Return [x, y] of the center of cell containing provided text 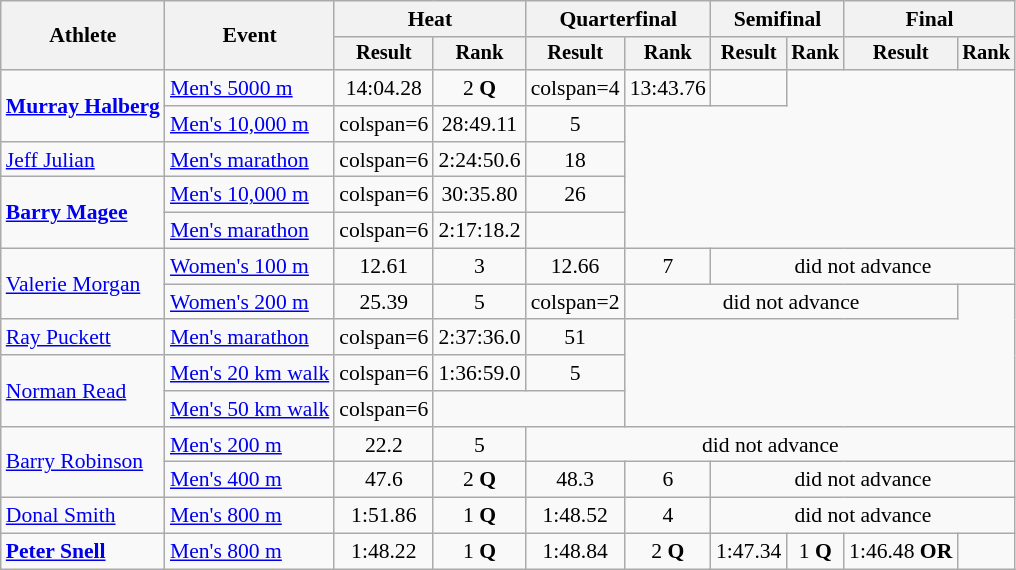
1:48.84 [576, 552]
Final [930, 19]
Men's 400 m [250, 480]
Norman Read [83, 390]
1:46.48 OR [900, 552]
1:36:59.0 [479, 373]
2:24:50.6 [479, 160]
3 [479, 267]
1:51.86 [384, 516]
colspan=2 [576, 302]
28:49.11 [479, 124]
Ray Puckett [83, 338]
Women's 200 m [250, 302]
Quarterfinal [618, 19]
1:48.22 [384, 552]
1:48.52 [576, 516]
25.39 [384, 302]
1:47.34 [748, 552]
colspan=4 [576, 88]
Barry Robinson [83, 462]
Athlete [83, 36]
30:35.80 [479, 195]
6 [668, 480]
Peter Snell [83, 552]
47.6 [384, 480]
14:04.28 [384, 88]
Women's 100 m [250, 267]
2:37:36.0 [479, 338]
4 [668, 516]
Valerie Morgan [83, 284]
22.2 [384, 445]
Barry Magee [83, 212]
2:17:18.2 [479, 231]
Murray Halberg [83, 106]
12.61 [384, 267]
Event [250, 36]
Men's 200 m [250, 445]
Heat [430, 19]
48.3 [576, 480]
Jeff Julian [83, 160]
Semifinal [778, 19]
12.66 [576, 267]
18 [576, 160]
Donal Smith [83, 516]
26 [576, 195]
Men's 50 km walk [250, 409]
51 [576, 338]
13:43.76 [668, 88]
Men's 5000 m [250, 88]
Men's 20 km walk [250, 373]
7 [668, 267]
